Search for the cell housing the specified text and yield its (X, Y) center coordinate. 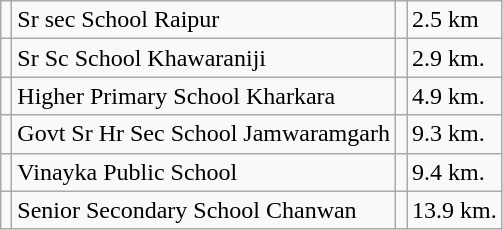
Sr sec School Raipur (204, 20)
Senior Secondary School Chanwan (204, 210)
9.4 km. (455, 172)
2.5 km (455, 20)
13.9 km. (455, 210)
Higher Primary School Kharkara (204, 96)
Govt Sr Hr Sec School Jamwaramgarh (204, 134)
2.9 km. (455, 58)
Vinayka Public School (204, 172)
Sr Sc School Khawaraniji (204, 58)
4.9 km. (455, 96)
9.3 km. (455, 134)
